Extract the [x, y] coordinate from the center of the cell holding the provided text.  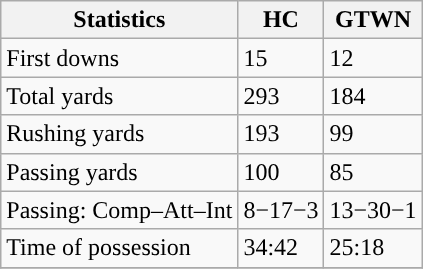
Time of possession [120, 248]
25:18 [373, 248]
Passing yards [120, 172]
34:42 [281, 248]
Rushing yards [120, 134]
100 [281, 172]
12 [373, 58]
Passing: Comp–Att–Int [120, 210]
8−17−3 [281, 210]
85 [373, 172]
99 [373, 134]
First downs [120, 58]
184 [373, 96]
Statistics [120, 20]
HC [281, 20]
GTWN [373, 20]
293 [281, 96]
13−30−1 [373, 210]
Total yards [120, 96]
193 [281, 134]
15 [281, 58]
